Capture the cell that displays the provided text and extract its [X, Y] central coordinate. 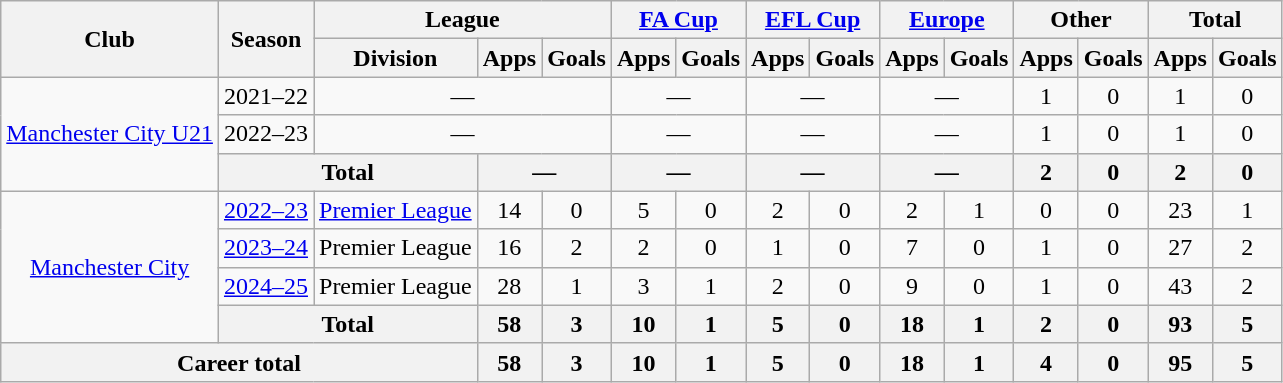
9 [912, 286]
Career total [239, 362]
14 [509, 210]
2023–24 [266, 248]
28 [509, 286]
93 [1180, 324]
Manchester City U21 [110, 134]
League [463, 20]
Division [396, 58]
Other [1081, 20]
2021–22 [266, 96]
95 [1180, 362]
23 [1180, 210]
2024–25 [266, 286]
FA Cup [678, 20]
43 [1180, 286]
27 [1180, 248]
16 [509, 248]
7 [912, 248]
Europe [947, 20]
Season [266, 39]
EFL Cup [813, 20]
Manchester City [110, 267]
4 [1046, 362]
Club [110, 39]
